Pinpoint the cell where the given text exists, returning its (x, y) midpoint coordinate. 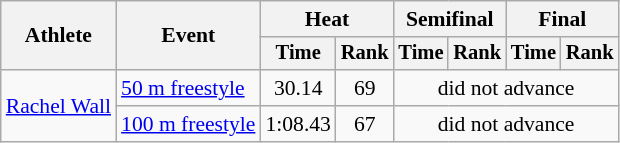
30.14 (298, 88)
Semifinal (450, 19)
Final (562, 19)
Event (188, 36)
Heat (326, 19)
50 m freestyle (188, 88)
100 m freestyle (188, 124)
67 (365, 124)
1:08.43 (298, 124)
Rachel Wall (58, 106)
69 (365, 88)
Athlete (58, 36)
